Provide the (x, y) coordinate of the cell's center where the given text is located.  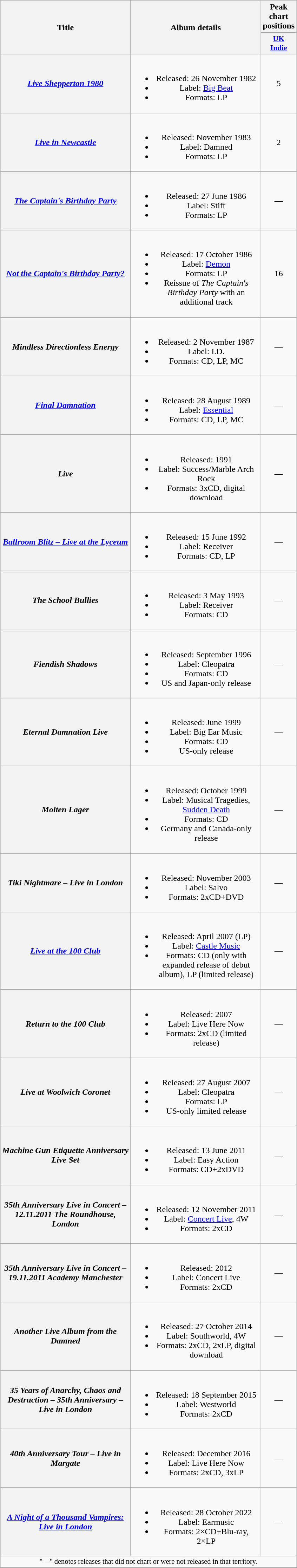
Eternal Damnation Live (65, 732)
Released: 3 May 1993Label: ReceiverFormats: CD (196, 600)
Released: 13 June 2011Label: Easy ActionFormats: CD+2xDVD (196, 1155)
Released: December 2016Label: Live Here NowFormats: 2xCD, 3xLP (196, 1458)
35th Anniversary Live in Concert – 19.11.2011 Academy Manchester (65, 1273)
Fiendish Shadows (65, 664)
Released: 17 October 1986Label: DemonFormats: LPReissue of The Captain's Birthday Party with an additional track (196, 274)
Mindless Directionless Energy (65, 346)
35th Anniversary Live in Concert – 12.11.2011 The Roundhouse, London (65, 1214)
Released: November 1983Label: DamnedFormats: LP (196, 142)
Released: 28 August 1989Label: EssentialFormats: CD, LP, MC (196, 405)
Title (65, 27)
Released: 27 October 2014Label: Southworld, 4WFormats: 2xCD, 2xLP, digital download (196, 1336)
Album details (196, 27)
5 (279, 84)
Released: September 1996Label: CleopatraFormats: CDUS and Japan-only release (196, 664)
Ballroom Blitz – Live at the Lyceum (65, 542)
Released: 2007Label: Live Here NowFormats: 2xCD (limited release) (196, 1024)
40th Anniversary Tour – Live in Margate (65, 1458)
Return to the 100 Club (65, 1024)
Released: 2012Label: Concert LiveFormats: 2xCD (196, 1273)
Machine Gun Etiquette Anniversary Live Set (65, 1155)
The Captain's Birthday Party (65, 201)
A Night of a Thousand Vampires: Live in London (65, 1522)
2 (279, 142)
UKIndie (279, 44)
Released: April 2007 (LP)Label: Castle MusicFormats: CD (only with expanded release of debut album), LP (limited release) (196, 951)
Released: 12 November 2011Label: Concert Live, 4WFormats: 2xCD (196, 1214)
"—" denotes releases that did not chart or were not released in that territory. (148, 1562)
The School Bullies (65, 600)
Live in Newcastle (65, 142)
Released: 26 November 1982Label: Big BeatFormats: LP (196, 84)
Released: November 2003Label: SalvoFormats: 2xCD+DVD (196, 883)
16 (279, 274)
Live (65, 474)
Live Shepperton 1980 (65, 84)
Not the Captain's Birthday Party? (65, 274)
Tiki Nightmare – Live in London (65, 883)
Released: 1991Label: Success/Marble Arch RockFormats: 3xCD, digital download (196, 474)
Released: June 1999Label: Big Ear MusicFormats: CDUS-only release (196, 732)
Final Damnation (65, 405)
Released: 2 November 1987Label: I.D.Formats: CD, LP, MC (196, 346)
Released: 15 June 1992Label: ReceiverFormats: CD, LP (196, 542)
Live at Woolwich Coronet (65, 1092)
Released: 27 June 1986Label: StiffFormats: LP (196, 201)
Peak chartpositions (279, 17)
Released: 28 October 2022Label: EarmusicFormats: 2×CD+Blu-ray, 2×LP (196, 1522)
Molten Lager (65, 810)
Released: 27 August 2007Label: CleopatraFormats: LPUS-only limited release (196, 1092)
Released: October 1999Label: Musical Tragedies, Sudden DeathFormats: CDGermany and Canada-only release (196, 810)
35 Years of Anarchy, Chaos and Destruction – 35th Anniversary – Live in London (65, 1400)
Released: 18 September 2015Label: WestworldFormats: 2xCD (196, 1400)
Another Live Album from the Damned (65, 1336)
Live at the 100 Club (65, 951)
